From the cell containing the given text, extract its center point as (x, y) coordinate. 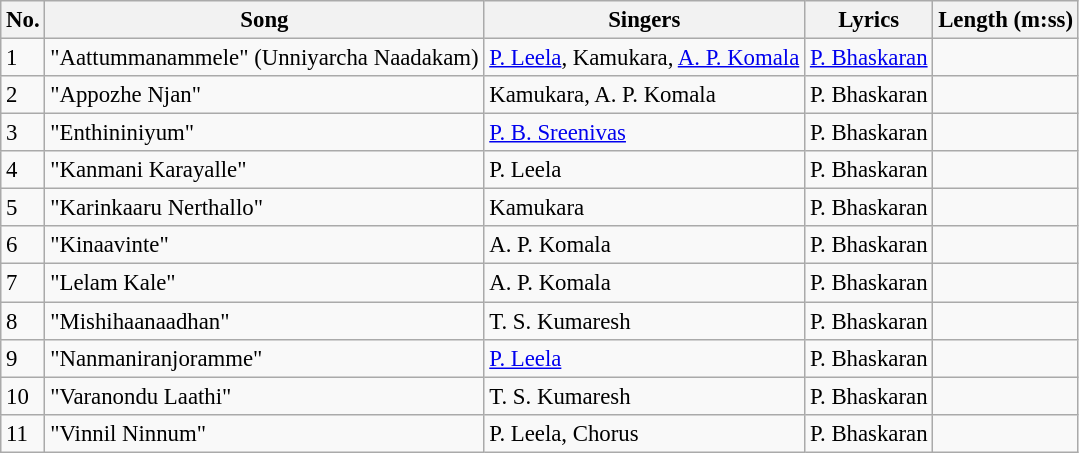
No. (23, 20)
"Lelam Kale" (264, 283)
"Appozhe Njan" (264, 95)
5 (23, 208)
"Kanmani Karayalle" (264, 170)
10 (23, 396)
"Mishihaanaadhan" (264, 321)
2 (23, 95)
"Varanondu Laathi" (264, 396)
Kamukara (644, 208)
P. Leela, Chorus (644, 433)
3 (23, 133)
P. Leela, Kamukara, A. P. Komala (644, 58)
Length (m:ss) (1006, 20)
Singers (644, 20)
"Kinaavinte" (264, 245)
"Aattummanammele" (Unniyarcha Naadakam) (264, 58)
P. B. Sreenivas (644, 133)
Kamukara, A. P. Komala (644, 95)
Song (264, 20)
"Enthininiyum" (264, 133)
"Nanmaniranjoramme" (264, 358)
6 (23, 245)
"Karinkaaru Nerthallo" (264, 208)
7 (23, 283)
1 (23, 58)
4 (23, 170)
Lyrics (869, 20)
"Vinnil Ninnum" (264, 433)
9 (23, 358)
11 (23, 433)
8 (23, 321)
